Output the [x, y] coordinate of the center of the cell containing the given text.  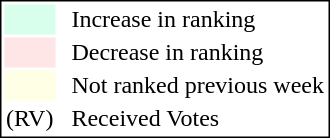
Not ranked previous week [198, 85]
Increase in ranking [198, 19]
Decrease in ranking [198, 53]
Received Votes [198, 119]
(RV) [29, 119]
